Determine the [X, Y] coordinate at the center of the cell enclosing the given text.  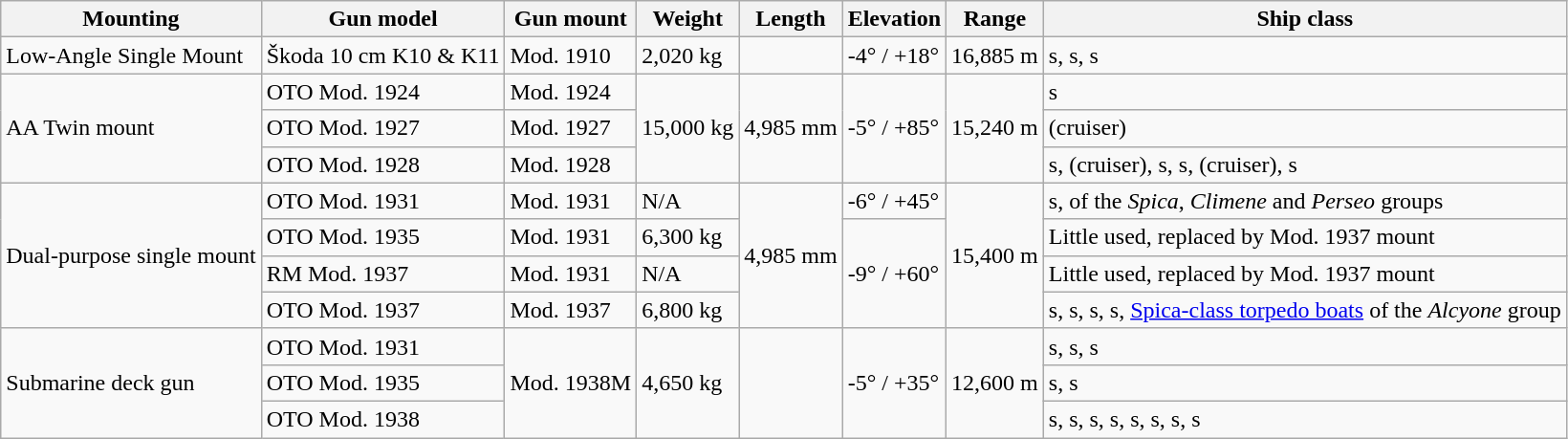
s, (cruiser), s, s, (cruiser), s [1304, 165]
(cruiser) [1304, 128]
-4° / +18° [894, 55]
-5° / +35° [894, 383]
Mod. 1928 [571, 165]
Ship class [1304, 19]
OTO Mod. 1924 [382, 92]
15,240 m [995, 128]
OTO Mod. 1927 [382, 128]
Submarine deck gun [131, 383]
Mod. 1937 [571, 310]
Low-Angle Single Mount [131, 55]
16,885 m [995, 55]
Mod. 1927 [571, 128]
RM Mod. 1937 [382, 274]
-5° / +85° [894, 128]
6,800 kg [688, 310]
OTO Mod. 1938 [382, 419]
Gun model [382, 19]
Gun mount [571, 19]
AA Twin mount [131, 128]
Elevation [894, 19]
2,020 kg [688, 55]
s, s, s, s, s, s, s, s [1304, 419]
OTO Mod. 1928 [382, 165]
Dual-purpose single mount [131, 255]
s, s, s, s, Spica-class torpedo boats of the Alcyone group [1304, 310]
Škoda 10 cm K10 & K11 [382, 55]
12,600 m [995, 383]
Mod. 1938M [571, 383]
6,300 kg [688, 237]
-9° / +60° [894, 274]
Weight [688, 19]
15,400 m [995, 255]
OTO Mod. 1937 [382, 310]
15,000 kg [688, 128]
s [1304, 92]
Mounting [131, 19]
Mod. 1924 [571, 92]
Mod. 1910 [571, 55]
s, of the Spica, Climene and Perseo groups [1304, 201]
-6° / +45° [894, 201]
4,650 kg [688, 383]
Length [791, 19]
s, s [1304, 383]
Range [995, 19]
